Output the [x, y] coordinate of the center of the cell containing the given text.  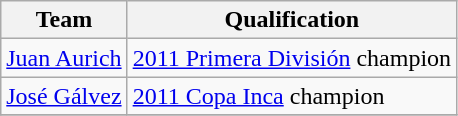
Juan Aurich [64, 58]
Team [64, 20]
Qualification [292, 20]
José Gálvez [64, 96]
2011 Primera División champion [292, 58]
2011 Copa Inca champion [292, 96]
